Return (X, Y) of the center of cell containing provided text 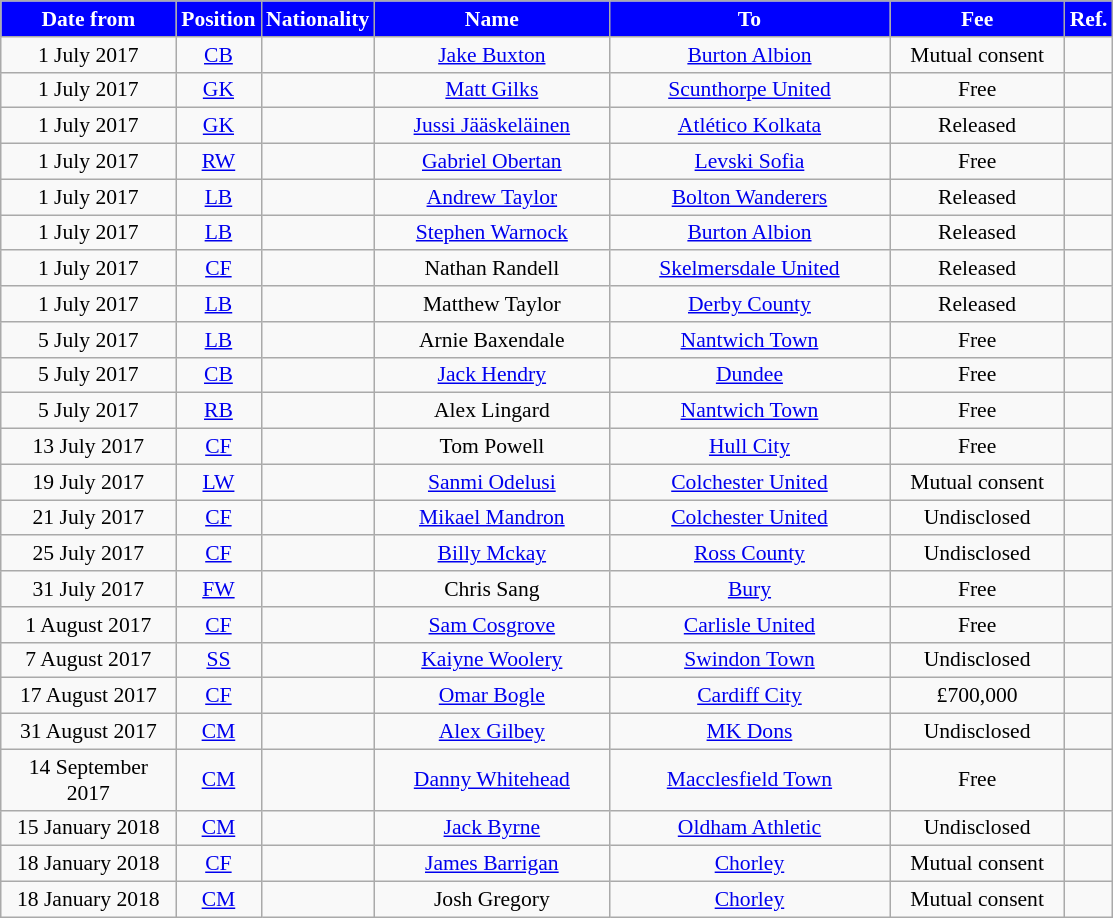
Kaiyne Woolery (492, 660)
Macclesfield Town (749, 780)
Alex Gilbey (492, 732)
SS (218, 660)
Levski Sofia (749, 162)
Arnie Baxendale (492, 340)
Position (218, 19)
Hull City (749, 447)
7 August 2017 (88, 660)
LW (218, 482)
Gabriel Obertan (492, 162)
Alex Lingard (492, 411)
Stephen Warnock (492, 233)
31 July 2017 (88, 589)
Josh Gregory (492, 900)
Name (492, 19)
To (749, 19)
17 August 2017 (88, 696)
Matthew Taylor (492, 304)
Jack Hendry (492, 375)
Nathan Randell (492, 269)
Mikael Mandron (492, 518)
1 August 2017 (88, 625)
14 September 2017 (88, 780)
Jake Buxton (492, 55)
Jussi Jääskeläinen (492, 126)
FW (218, 589)
Jack Byrne (492, 828)
Ross County (749, 554)
Ref. (1089, 19)
21 July 2017 (88, 518)
Atlético Kolkata (749, 126)
Fee (978, 19)
Matt Gilks (492, 90)
Date from (88, 19)
Bury (749, 589)
Billy Mckay (492, 554)
31 August 2017 (88, 732)
£700,000 (978, 696)
Cardiff City (749, 696)
Andrew Taylor (492, 197)
Nationality (318, 19)
Omar Bogle (492, 696)
Carlisle United (749, 625)
15 January 2018 (88, 828)
Dundee (749, 375)
Skelmersdale United (749, 269)
13 July 2017 (88, 447)
Tom Powell (492, 447)
Bolton Wanderers (749, 197)
Derby County (749, 304)
25 July 2017 (88, 554)
James Barrigan (492, 864)
Swindon Town (749, 660)
19 July 2017 (88, 482)
Sam Cosgrove (492, 625)
Chris Sang (492, 589)
MK Dons (749, 732)
RW (218, 162)
Oldham Athletic (749, 828)
Scunthorpe United (749, 90)
Sanmi Odelusi (492, 482)
RB (218, 411)
Danny Whitehead (492, 780)
